For the text-containing cell, return its midpoint in [X, Y] coordinate format. 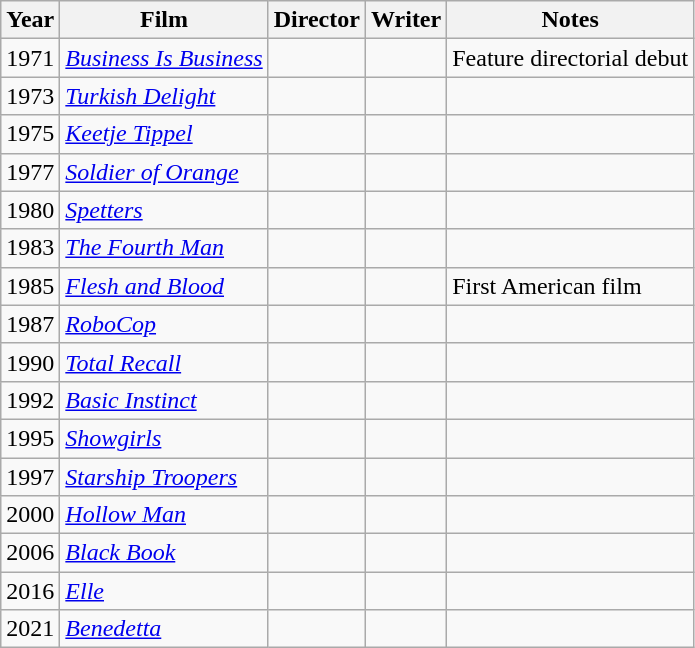
Soldier of Orange [164, 172]
2006 [30, 553]
1985 [30, 286]
1977 [30, 172]
Starship Troopers [164, 477]
RoboCop [164, 324]
Black Book [164, 553]
Year [30, 20]
Director [316, 20]
1992 [30, 400]
Feature directorial debut [570, 58]
1975 [30, 134]
Total Recall [164, 362]
Basic Instinct [164, 400]
1995 [30, 438]
1980 [30, 210]
Film [164, 20]
1971 [30, 58]
Notes [570, 20]
Business Is Business [164, 58]
Hollow Man [164, 515]
Elle [164, 591]
First American film [570, 286]
1997 [30, 477]
The Fourth Man [164, 248]
2016 [30, 591]
Writer [406, 20]
Benedetta [164, 629]
1973 [30, 96]
1987 [30, 324]
Keetje Tippel [164, 134]
1983 [30, 248]
Spetters [164, 210]
1990 [30, 362]
2000 [30, 515]
Turkish Delight [164, 96]
Flesh and Blood [164, 286]
Showgirls [164, 438]
2021 [30, 629]
